Provide the [x, y] coordinate of the cell's center where the given text is located.  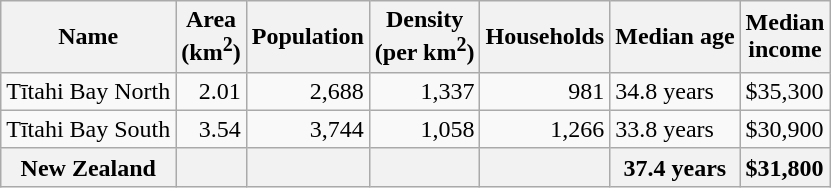
Population [308, 37]
Tītahi Bay South [88, 129]
3,744 [308, 129]
2,688 [308, 91]
33.8 years [675, 129]
Medianincome [785, 37]
981 [545, 91]
Density(per km2) [424, 37]
New Zealand [88, 167]
2.01 [211, 91]
Households [545, 37]
Median age [675, 37]
Area(km2) [211, 37]
34.8 years [675, 91]
1,266 [545, 129]
$30,900 [785, 129]
3.54 [211, 129]
1,058 [424, 129]
Tītahi Bay North [88, 91]
Name [88, 37]
$31,800 [785, 167]
1,337 [424, 91]
37.4 years [675, 167]
$35,300 [785, 91]
